Provide the [X, Y] coordinate of the cell's center where the given text is located.  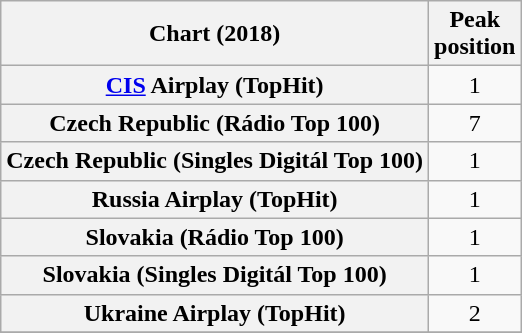
2 [475, 313]
Czech Republic (Rádio Top 100) [215, 123]
Slovakia (Singles Digitál Top 100) [215, 275]
Slovakia (Rádio Top 100) [215, 237]
7 [475, 123]
Russia Airplay (TopHit) [215, 199]
Peakposition [475, 34]
Ukraine Airplay (TopHit) [215, 313]
CIS Airplay (TopHit) [215, 85]
Czech Republic (Singles Digitál Top 100) [215, 161]
Chart (2018) [215, 34]
